Find where the given text appears and provide that cell's center as [X, Y] coordinate. 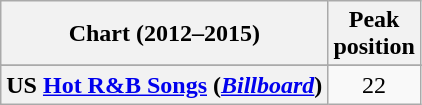
22 [374, 85]
Peak position [374, 34]
US Hot R&B Songs (Billboard) [164, 85]
Chart (2012–2015) [164, 34]
